For the text-containing cell, return its midpoint in [X, Y] coordinate format. 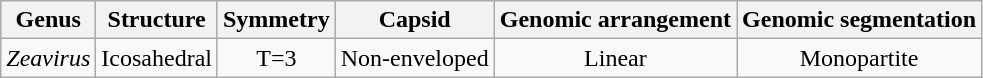
Linear [615, 58]
Non-enveloped [414, 58]
Structure [157, 20]
Zeavirus [48, 58]
Monopartite [860, 58]
Genus [48, 20]
Genomic arrangement [615, 20]
Capsid [414, 20]
Symmetry [276, 20]
Icosahedral [157, 58]
T=3 [276, 58]
Genomic segmentation [860, 20]
